Extract the [x, y] coordinate from the center of the cell holding the provided text.  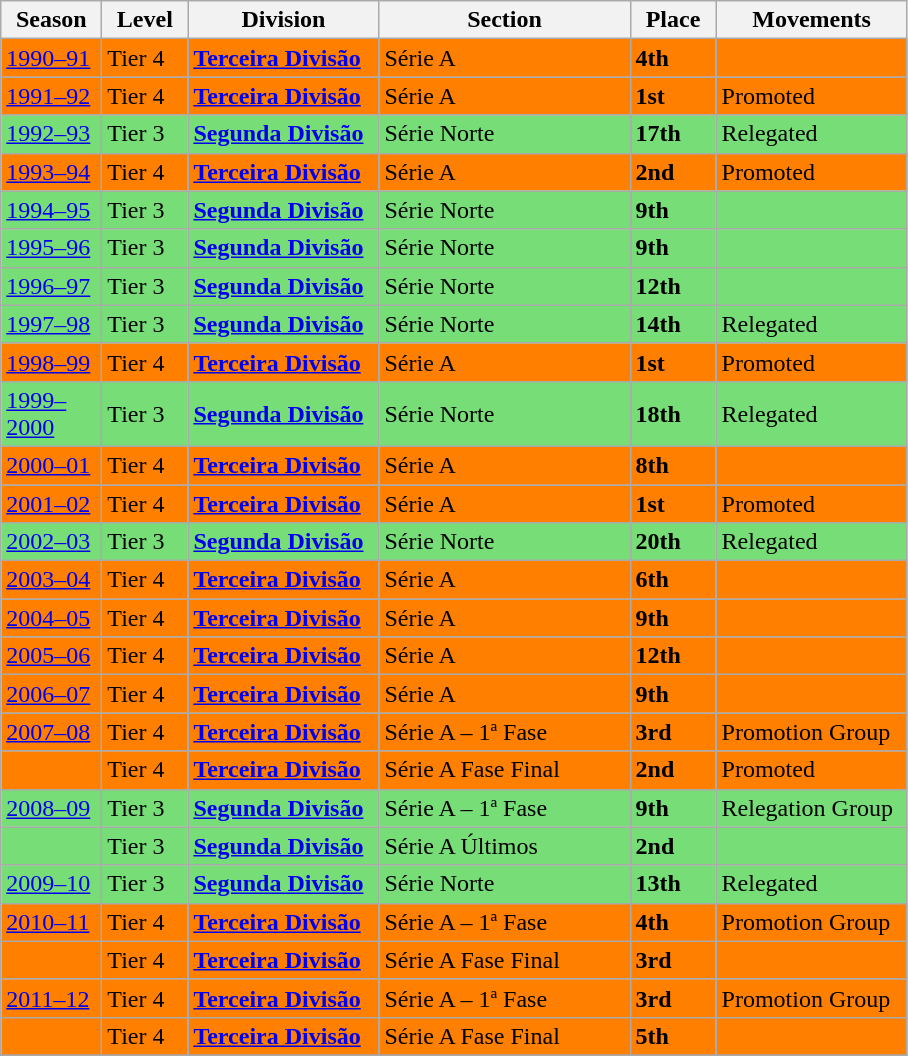
2009–10 [52, 884]
Relegation Group [812, 808]
Section [504, 20]
14th [673, 324]
5th [673, 1036]
1994–95 [52, 210]
1998–99 [52, 362]
13th [673, 884]
Movements [812, 20]
8th [673, 465]
2006–07 [52, 694]
20th [673, 542]
1993–94 [52, 172]
Série A Últimos [504, 846]
Season [52, 20]
1999–2000 [52, 414]
1992–93 [52, 134]
2001–02 [52, 503]
2000–01 [52, 465]
1997–98 [52, 324]
18th [673, 414]
2002–03 [52, 542]
1991–92 [52, 96]
Division [284, 20]
Place [673, 20]
2003–04 [52, 580]
1990–91 [52, 58]
2008–09 [52, 808]
2010–11 [52, 922]
2011–12 [52, 998]
2005–06 [52, 656]
1996–97 [52, 286]
2007–08 [52, 732]
Level [145, 20]
6th [673, 580]
2004–05 [52, 618]
17th [673, 134]
1995–96 [52, 248]
